Return the (x, y) coordinate for the center point of the cell that contains the specified text.  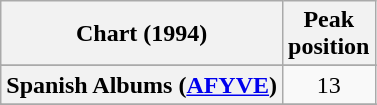
13 (329, 85)
Spanish Albums (AFYVE) (142, 85)
Peakposition (329, 34)
Chart (1994) (142, 34)
